Output the (x, y) coordinate of the center of the cell containing the given text.  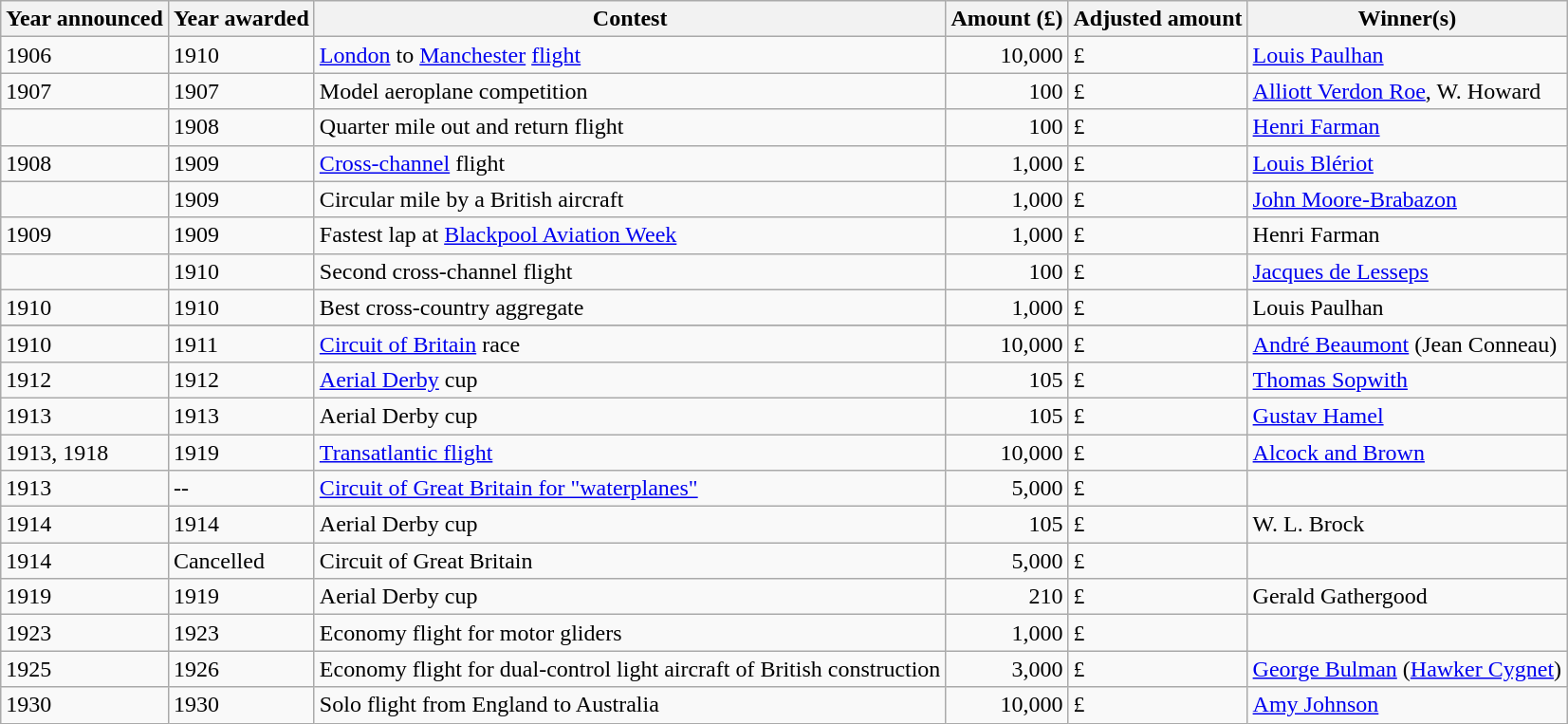
Gustav Hamel (1408, 416)
Winner(s) (1408, 19)
Year awarded (241, 19)
Circuit of Great Britain (630, 561)
Cancelled (241, 561)
Alliott Verdon Roe, W. Howard (1408, 91)
1906 (85, 55)
Second cross-channel flight (630, 271)
1913, 1918 (85, 453)
Quarter mile out and return flight (630, 127)
Alcock and Brown (1408, 453)
-- (241, 489)
Louis Blériot (1408, 163)
Amy Johnson (1408, 705)
3,000 (1007, 669)
Contest (630, 19)
Amount (£) (1007, 19)
Economy flight for motor gliders (630, 633)
Fastest lap at Blackpool Aviation Week (630, 235)
Circuit of Great Britain for "waterplanes" (630, 489)
1926 (241, 669)
Gerald Gathergood (1408, 597)
210 (1007, 597)
George Bulman (Hawker Cygnet) (1408, 669)
London to Manchester flight (630, 55)
1911 (241, 343)
1925 (85, 669)
Adjusted amount (1157, 19)
Thomas Sopwith (1408, 380)
Model aeroplane competition (630, 91)
Transatlantic flight (630, 453)
Circular mile by a British aircraft (630, 199)
Jacques de Lesseps (1408, 271)
Economy flight for dual-control light aircraft of British construction (630, 669)
Circuit of Britain race (630, 343)
Best cross-country aggregate (630, 307)
Solo flight from England to Australia (630, 705)
John Moore-Brabazon (1408, 199)
André Beaumont (Jean Conneau) (1408, 343)
Year announced (85, 19)
Cross-channel flight (630, 163)
W. L. Brock (1408, 525)
